Provide the (x, y) coordinate of the cell's center where the given text is located.  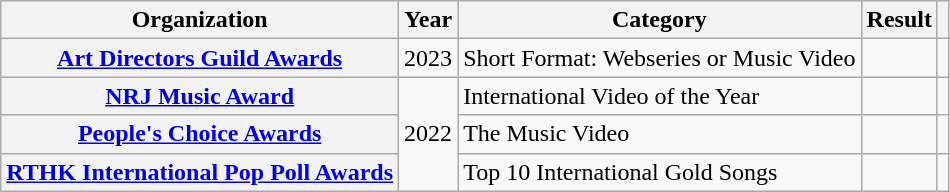
People's Choice Awards (200, 134)
International Video of the Year (660, 96)
Organization (200, 20)
Category (660, 20)
The Music Video (660, 134)
Top 10 International Gold Songs (660, 172)
RTHK International Pop Poll Awards (200, 172)
Result (899, 20)
NRJ Music Award (200, 96)
Short Format: Webseries or Music Video (660, 58)
2022 (428, 134)
2023 (428, 58)
Art Directors Guild Awards (200, 58)
Year (428, 20)
